Extract the (X, Y) coordinate from the center of the cell holding the provided text.  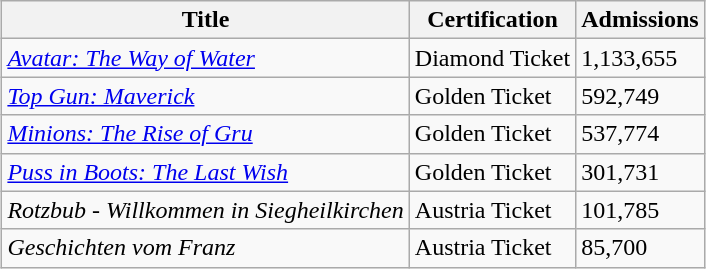
1,133,655 (640, 58)
301,731 (640, 172)
Rotzbub - Willkommen in Siegheilkirchen (206, 210)
Minions: The Rise of Gru (206, 134)
Certification (492, 20)
Admissions (640, 20)
Geschichten vom Franz (206, 248)
Diamond Ticket (492, 58)
537,774 (640, 134)
Avatar: The Way of Water (206, 58)
85,700 (640, 248)
Puss in Boots: The Last Wish (206, 172)
Top Gun: Maverick (206, 96)
Title (206, 20)
101,785 (640, 210)
592,749 (640, 96)
